Locate the cell with the specified text and output its (X, Y) center coordinate. 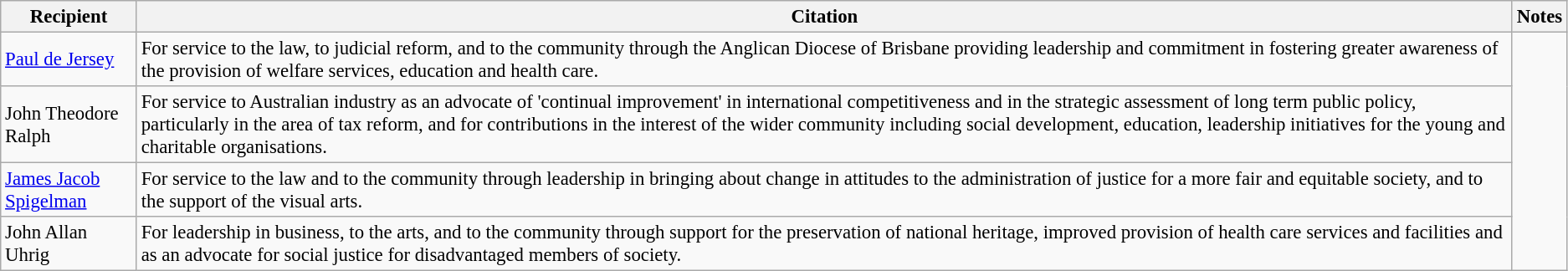
Recipient (69, 17)
John Allan Uhrig (69, 244)
James Jacob Spigelman (69, 191)
Paul de Jersey (69, 60)
Notes (1540, 17)
John Theodore Ralph (69, 125)
Citation (824, 17)
